For the text-containing cell, return its midpoint in (X, Y) coordinate format. 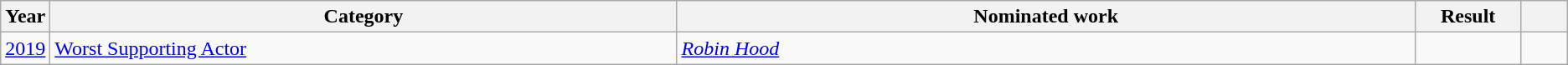
Robin Hood (1045, 48)
2019 (25, 48)
Year (25, 17)
Nominated work (1045, 17)
Category (364, 17)
Worst Supporting Actor (364, 48)
Result (1467, 17)
